Provide the [x, y] coordinate of the cell's center where the given text is located.  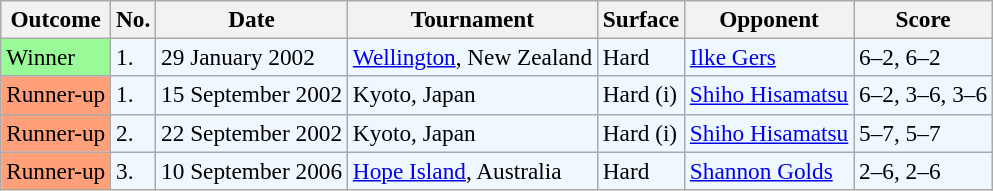
Surface [640, 19]
29 January 2002 [252, 57]
Tournament [472, 19]
5–7, 5–7 [924, 133]
Ilke Gers [768, 57]
6–2, 3–6, 3–6 [924, 95]
2. [134, 133]
3. [134, 170]
Shannon Golds [768, 170]
Date [252, 19]
Score [924, 19]
No. [134, 19]
2–6, 2–6 [924, 170]
6–2, 6–2 [924, 57]
15 September 2002 [252, 95]
Hope Island, Australia [472, 170]
Outcome [56, 19]
Wellington, New Zealand [472, 57]
Opponent [768, 19]
10 September 2006 [252, 170]
22 September 2002 [252, 133]
Winner [56, 57]
